Determine the [X, Y] coordinate at the center of the cell enclosing the given text.  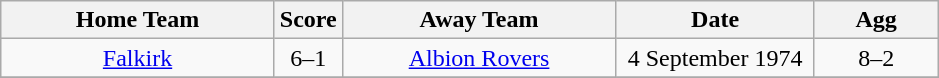
8–2 [876, 58]
Falkirk [138, 58]
Albion Rovers [479, 58]
Date [716, 20]
6–1 [308, 58]
Away Team [479, 20]
Home Team [138, 20]
Agg [876, 20]
Score [308, 20]
4 September 1974 [716, 58]
